Determine the (X, Y) coordinate at the center of the cell enclosing the given text.  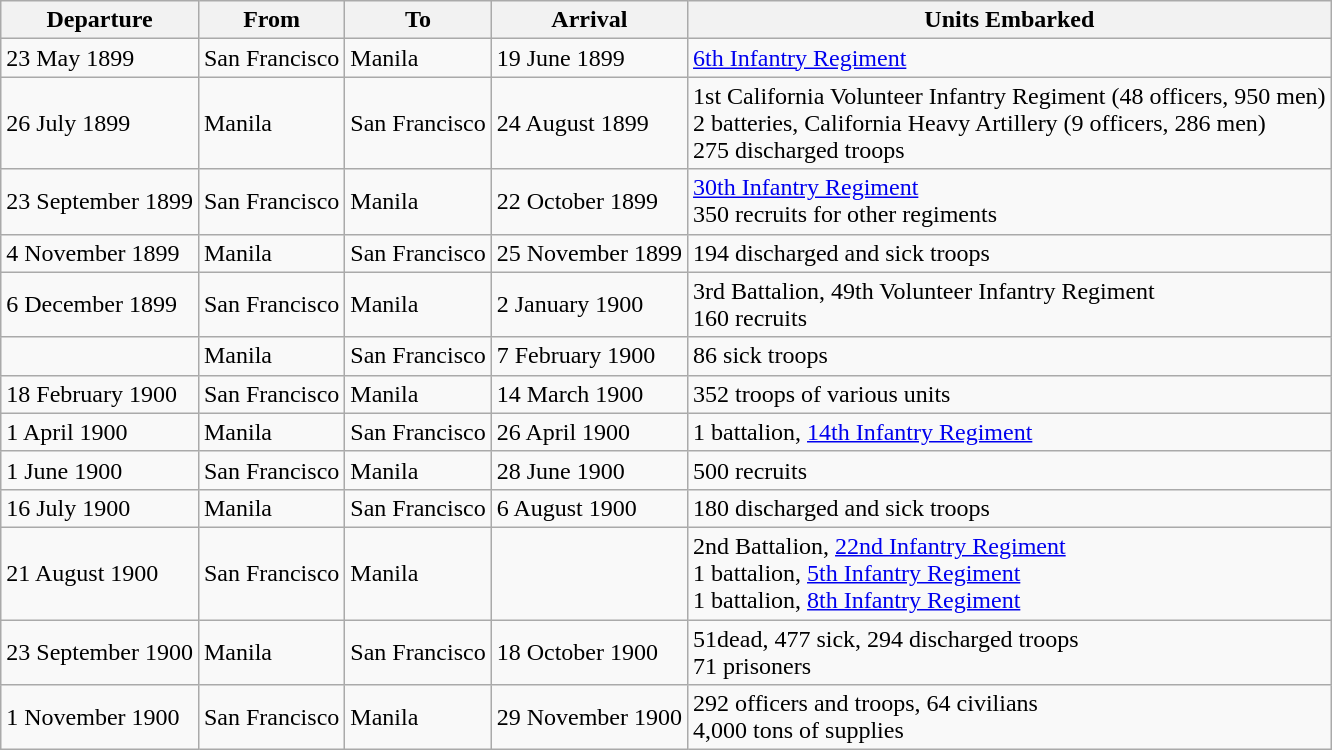
24 August 1899 (589, 123)
292 officers and troops, 64 civilians4,000 tons of supplies (1010, 718)
6 August 1900 (589, 508)
1 June 1900 (100, 470)
2nd Battalion, 22nd Infantry Regiment1 battalion, 5th Infantry Regiment1 battalion, 8th Infantry Regiment (1010, 573)
6th Infantry Regiment (1010, 58)
21 August 1900 (100, 573)
Units Embarked (1010, 20)
14 March 1900 (589, 394)
25 November 1899 (589, 253)
To (418, 20)
86 sick troops (1010, 356)
22 October 1899 (589, 202)
From (271, 20)
51dead, 477 sick, 294 discharged troops71 prisoners (1010, 652)
1 November 1900 (100, 718)
500 recruits (1010, 470)
16 July 1900 (100, 508)
23 May 1899 (100, 58)
23 September 1899 (100, 202)
2 January 1900 (589, 304)
6 December 1899 (100, 304)
26 July 1899 (100, 123)
Departure (100, 20)
18 February 1900 (100, 394)
Arrival (589, 20)
4 November 1899 (100, 253)
28 June 1900 (589, 470)
194 discharged and sick troops (1010, 253)
30th Infantry Regiment350 recruits for other regiments (1010, 202)
352 troops of various units (1010, 394)
18 October 1900 (589, 652)
1 battalion, 14th Infantry Regiment (1010, 432)
29 November 1900 (589, 718)
180 discharged and sick troops (1010, 508)
23 September 1900 (100, 652)
26 April 1900 (589, 432)
19 June 1899 (589, 58)
1 April 1900 (100, 432)
7 February 1900 (589, 356)
3rd Battalion, 49th Volunteer Infantry Regiment160 recruits (1010, 304)
1st California Volunteer Infantry Regiment (48 officers, 950 men)2 batteries, California Heavy Artillery (9 officers, 286 men)275 discharged troops (1010, 123)
